Identify which cell holds the provided text, then report its (X, Y) central coordinate. 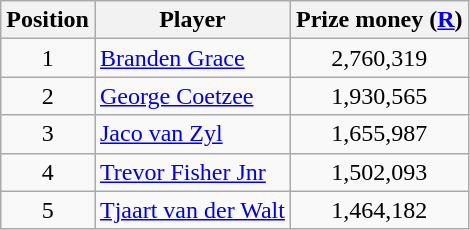
3 (48, 134)
Prize money (R) (379, 20)
1,655,987 (379, 134)
George Coetzee (192, 96)
1,464,182 (379, 210)
2,760,319 (379, 58)
1,930,565 (379, 96)
1 (48, 58)
Player (192, 20)
Jaco van Zyl (192, 134)
Branden Grace (192, 58)
5 (48, 210)
Tjaart van der Walt (192, 210)
1,502,093 (379, 172)
Position (48, 20)
4 (48, 172)
2 (48, 96)
Trevor Fisher Jnr (192, 172)
